Search for the cell housing the specified text and yield its (x, y) center coordinate. 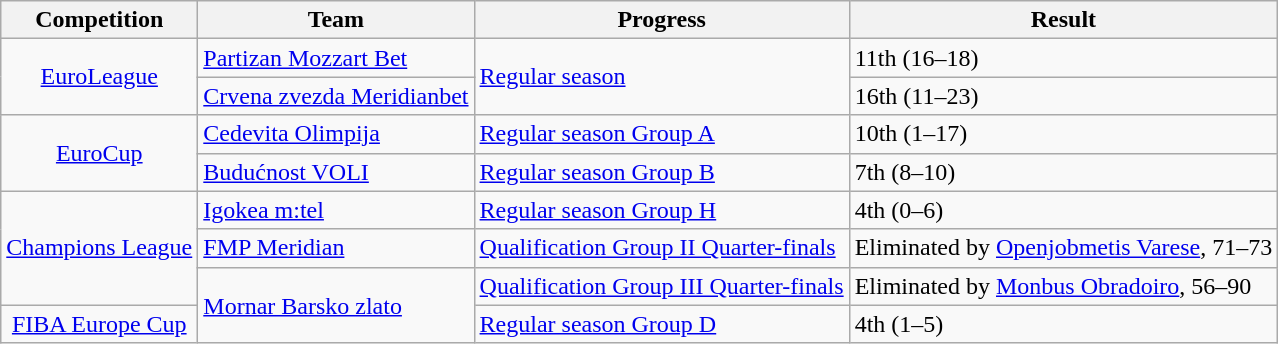
Champions League (100, 248)
Competition (100, 20)
Regular season Group H (662, 210)
FMP Meridian (336, 248)
16th (11–23) (1064, 96)
Cedevita Olimpija (336, 134)
Eliminated by Monbus Obradoiro, 56–90 (1064, 286)
Mornar Barsko zlato (336, 305)
Regular season Group D (662, 324)
10th (1–17) (1064, 134)
Regular season Group B (662, 172)
Result (1064, 20)
11th (16–18) (1064, 58)
Regular season (662, 77)
Partizan Mozzart Bet (336, 58)
Budućnost VOLI (336, 172)
Qualification Group III Quarter-finals (662, 286)
Qualification Group II Quarter-finals (662, 248)
4th (1–5) (1064, 324)
EuroLeague (100, 77)
Regular season Group A (662, 134)
Progress (662, 20)
4th (0–6) (1064, 210)
FIBA Europe Cup (100, 324)
Eliminated by Openjobmetis Varese, 71–73 (1064, 248)
7th (8–10) (1064, 172)
Crvena zvezda Meridianbet (336, 96)
Team (336, 20)
EuroCup (100, 153)
Igokea m:tel (336, 210)
